Return the (X, Y) coordinate for the center point of the cell that contains the specified text.  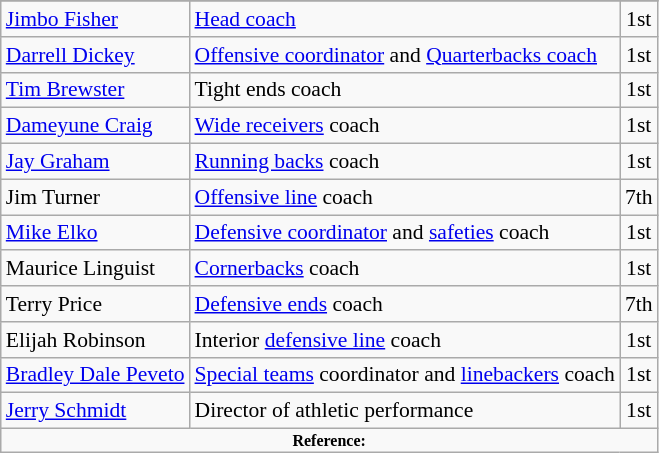
Defensive coordinator and safeties coach (405, 233)
Elijah Robinson (96, 340)
Running backs coach (405, 162)
Interior defensive line coach (405, 340)
Terry Price (96, 304)
Maurice Linguist (96, 269)
Reference: (330, 441)
Offensive line coach (405, 197)
Head coach (405, 19)
Bradley Dale Peveto (96, 375)
Director of athletic performance (405, 411)
Jay Graham (96, 162)
Cornerbacks coach (405, 269)
Mike Elko (96, 233)
Defensive ends coach (405, 304)
Offensive coordinator and Quarterbacks coach (405, 55)
Tim Brewster (96, 90)
Jerry Schmidt (96, 411)
Tight ends coach (405, 90)
Wide receivers coach (405, 126)
Jimbo Fisher (96, 19)
Jim Turner (96, 197)
Dameyune Craig (96, 126)
Special teams coordinator and linebackers coach (405, 375)
Darrell Dickey (96, 55)
